Search for the cell housing the specified text and yield its (X, Y) center coordinate. 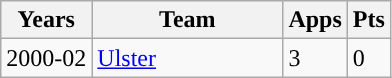
Apps (315, 20)
Years (46, 20)
3 (315, 58)
Pts (368, 20)
0 (368, 58)
Ulster (188, 58)
Team (188, 20)
2000-02 (46, 58)
